Capture the cell that displays the provided text and extract its [X, Y] central coordinate. 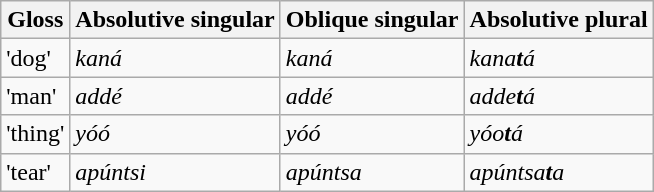
apúntsata [558, 172]
addetá [558, 96]
kanatá [558, 58]
apúntsi [175, 172]
Gloss [36, 20]
Absolutive plural [558, 20]
apúntsa [372, 172]
'thing' [36, 134]
'tear' [36, 172]
'man' [36, 96]
Absolutive singular [175, 20]
'dog' [36, 58]
yóotá [558, 134]
Oblique singular [372, 20]
